Determine the (x, y) coordinate at the center of the cell enclosing the given text.  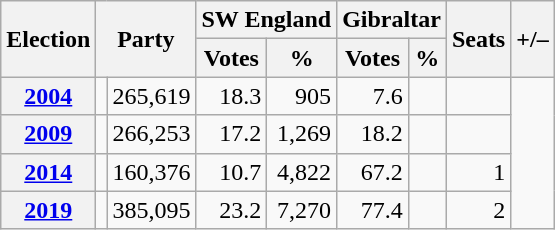
77.4 (373, 210)
Gibraltar (392, 20)
2004 (48, 96)
7.6 (373, 96)
23.2 (232, 210)
1 (478, 172)
160,376 (152, 172)
Party (146, 39)
Election (48, 39)
2009 (48, 134)
18.3 (232, 96)
SW England (266, 20)
265,619 (152, 96)
Seats (478, 39)
10.7 (232, 172)
385,095 (152, 210)
1,269 (302, 134)
17.2 (232, 134)
905 (302, 96)
67.2 (373, 172)
266,253 (152, 134)
7,270 (302, 210)
18.2 (373, 134)
2 (478, 210)
+/– (532, 39)
4,822 (302, 172)
2014 (48, 172)
2019 (48, 210)
